Scan for the cell matching the given text and deliver its (x, y) coordinate at center. 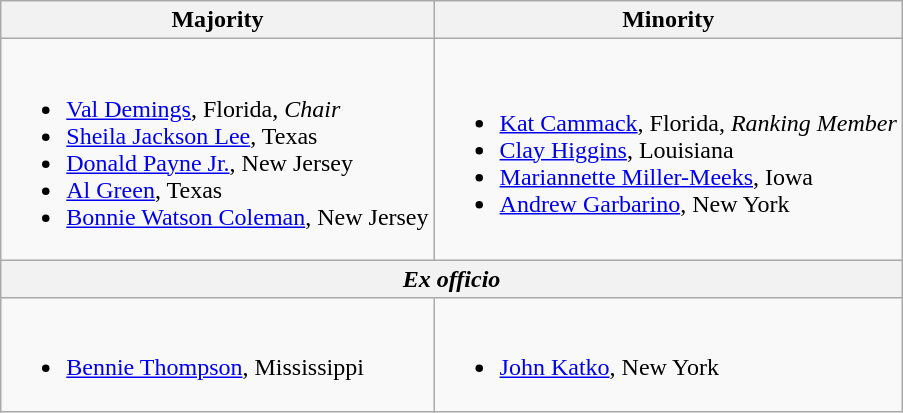
John Katko, New York (668, 354)
Ex officio (452, 279)
Minority (668, 20)
Majority (218, 20)
Kat Cammack, Florida, Ranking MemberClay Higgins, LouisianaMariannette Miller-Meeks, IowaAndrew Garbarino, New York (668, 150)
Bennie Thompson, Mississippi (218, 354)
Val Demings, Florida, ChairSheila Jackson Lee, TexasDonald Payne Jr., New JerseyAl Green, TexasBonnie Watson Coleman, New Jersey (218, 150)
